Scan for the cell matching the given text and deliver its [X, Y] coordinate at center. 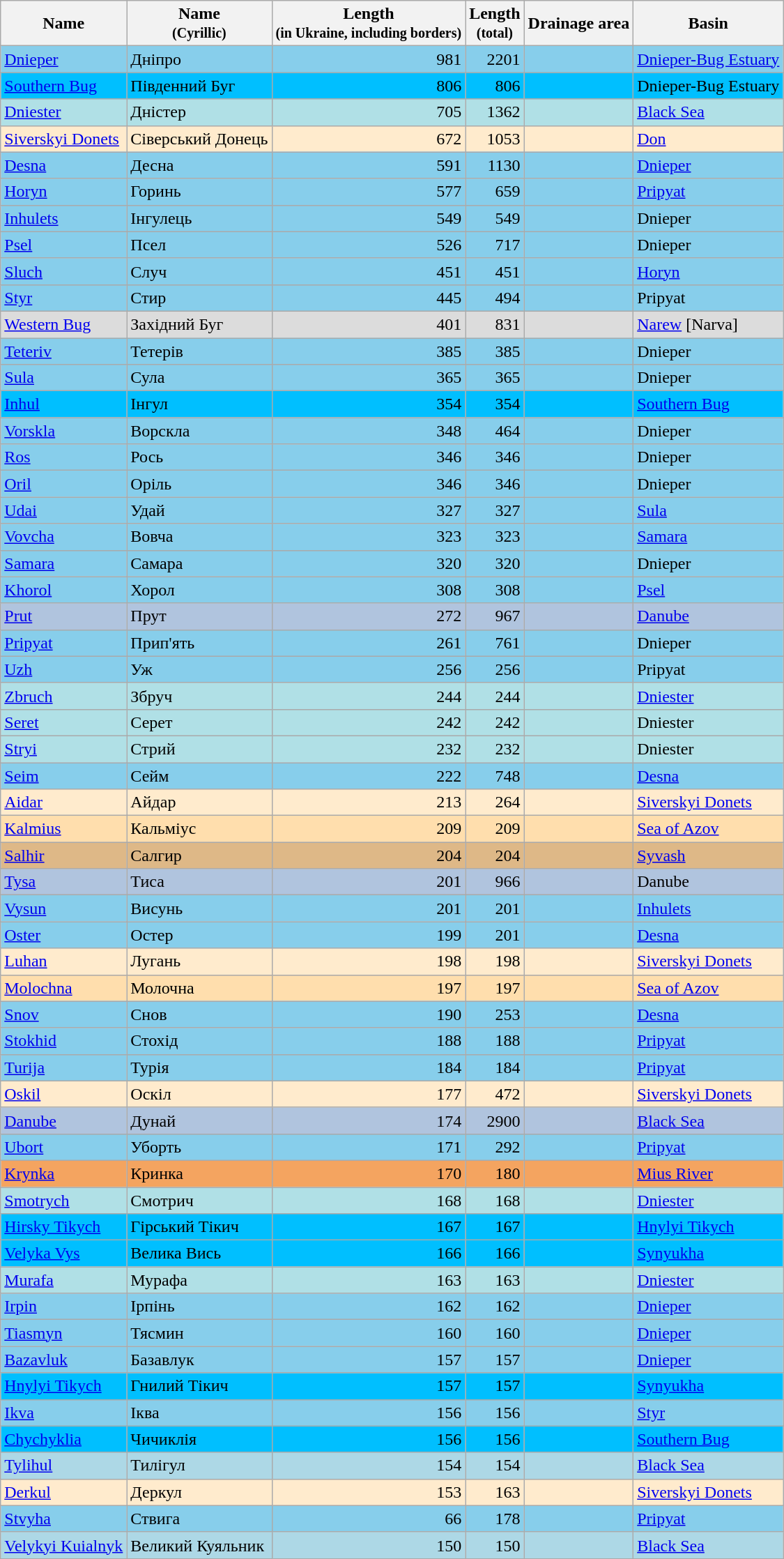
Південний Буг [199, 86]
Stvyha [64, 1519]
Vorskla [64, 431]
591 [369, 165]
Чичиклія [199, 1439]
Тилігул [199, 1466]
292 [495, 1147]
672 [369, 139]
Length (total) [495, 24]
Velykyi Kuialnyk [64, 1545]
Uzh [64, 669]
Сіверський Донець [199, 139]
748 [495, 776]
Стрий [199, 749]
Салгир [199, 855]
Західний Буг [199, 324]
Velyka Vys [64, 1254]
659 [495, 192]
Серет [199, 722]
Прип'ять [199, 643]
153 [369, 1492]
Basin [708, 24]
Mius River [708, 1173]
494 [495, 298]
253 [495, 1014]
Syvash [708, 855]
Удай [199, 510]
Прут [199, 616]
1053 [495, 139]
Дніпро [199, 59]
Остер [199, 935]
Кальміус [199, 829]
831 [495, 324]
Oskil [64, 1094]
Seret [64, 722]
Western Bug [64, 324]
Ikva [64, 1413]
213 [369, 803]
Молочна [199, 988]
Висунь [199, 908]
761 [495, 643]
180 [495, 1173]
Горинь [199, 192]
Ірпінь [199, 1307]
Salhir [64, 855]
Оскiл [199, 1094]
Name(Cyrillic) [199, 24]
Ubort [64, 1147]
Zbruch [64, 696]
Гірський Тікич [199, 1227]
Збруч [199, 696]
178 [495, 1519]
967 [495, 616]
Molochna [64, 988]
Irpin [64, 1307]
705 [369, 112]
Інгул [199, 404]
Oster [64, 935]
Murafa [64, 1280]
2201 [495, 59]
Derkul [64, 1492]
Snov [64, 1014]
Tysa [64, 882]
464 [495, 431]
Тетерів [199, 351]
190 [369, 1014]
Stryi [64, 749]
Sluch [64, 271]
171 [369, 1147]
Дністер [199, 112]
177 [369, 1094]
Ворскла [199, 431]
Тясмин [199, 1333]
Інгулець [199, 218]
Сула [199, 378]
Luhan [64, 961]
577 [369, 192]
Hirsky Tikych [64, 1227]
Уж [199, 669]
Tylihul [64, 1466]
Вовча [199, 537]
Базавлук [199, 1360]
Seim [64, 776]
264 [495, 803]
Случ [199, 271]
Хорол [199, 590]
Ros [64, 457]
Кринка [199, 1173]
Турія [199, 1067]
Tiasmyn [64, 1333]
Oril [64, 484]
Оріль [199, 484]
Рось [199, 457]
401 [369, 324]
Smotrych [64, 1200]
Тиса [199, 882]
Inhul [64, 404]
Teteriv [64, 351]
Kalmius [64, 829]
Khorol [64, 590]
717 [495, 245]
Смотрич [199, 1200]
2900 [495, 1120]
Length (in Ukraine, including borders) [369, 24]
66 [369, 1519]
966 [495, 882]
170 [369, 1173]
Самара [199, 563]
Ствига [199, 1519]
472 [495, 1094]
Стохід [199, 1041]
Деркул [199, 1492]
Prut [64, 616]
272 [369, 616]
Stokhid [64, 1041]
174 [369, 1120]
Chychyklia [64, 1439]
Снов [199, 1014]
Іква [199, 1413]
Name [64, 24]
Айдар [199, 803]
Лугань [199, 961]
Krynka [64, 1173]
Велика Вись [199, 1254]
199 [369, 935]
1130 [495, 165]
Aidar [64, 803]
Сейм [199, 776]
Псел [199, 245]
981 [369, 59]
Udai [64, 510]
Уборть [199, 1147]
348 [369, 431]
Vovcha [64, 537]
261 [369, 643]
Turija [64, 1067]
Vysun [64, 908]
Гнилий Тікич [199, 1386]
Дунай [199, 1120]
Narew [Narva] [708, 324]
445 [369, 298]
Мурафа [199, 1280]
Drainage area [578, 24]
Don [708, 139]
1362 [495, 112]
Стир [199, 298]
Bazavluk [64, 1360]
526 [369, 245]
222 [369, 776]
Десна [199, 165]
Великий Куяльник [199, 1545]
